Output the (x, y) coordinate of the center of the cell containing the given text.  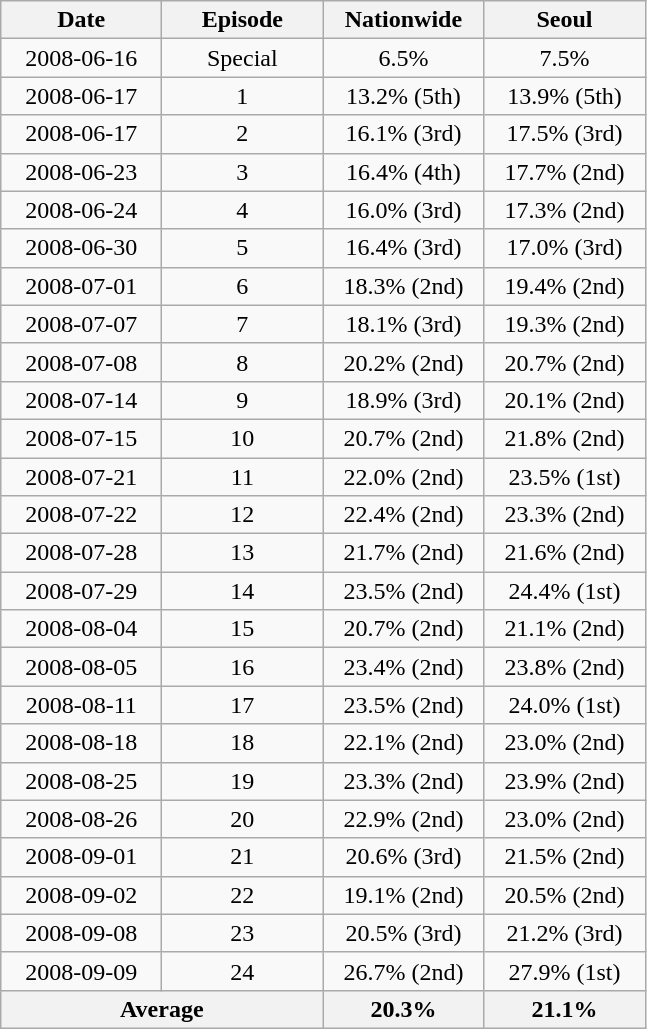
18.3% (2nd) (404, 286)
3 (242, 172)
15 (242, 629)
17.5% (3rd) (564, 134)
2008-08-04 (82, 629)
5 (242, 248)
27.9% (1st) (564, 971)
20.6% (3rd) (404, 857)
2008-07-07 (82, 324)
6 (242, 286)
21.8% (2nd) (564, 438)
2008-07-01 (82, 286)
2008-09-08 (82, 933)
16.4% (4th) (404, 172)
2008-06-24 (82, 210)
2008-06-16 (82, 58)
17.7% (2nd) (564, 172)
Seoul (564, 20)
23.4% (2nd) (404, 667)
21.1% (2nd) (564, 629)
18.9% (3rd) (404, 400)
21.7% (2nd) (404, 553)
2008-08-18 (82, 743)
6.5% (404, 58)
Nationwide (404, 20)
7 (242, 324)
2008-08-11 (82, 705)
21.5% (2nd) (564, 857)
8 (242, 362)
7.5% (564, 58)
4 (242, 210)
23.9% (2nd) (564, 781)
23 (242, 933)
2008-09-01 (82, 857)
20 (242, 819)
19.1% (2nd) (404, 895)
16.0% (3rd) (404, 210)
2008-07-08 (82, 362)
2008-07-29 (82, 591)
2008-09-09 (82, 971)
22.0% (2nd) (404, 477)
13.2% (5th) (404, 96)
18 (242, 743)
20.1% (2nd) (564, 400)
17.0% (3rd) (564, 248)
2 (242, 134)
19 (242, 781)
Special (242, 58)
20.3% (404, 1009)
22 (242, 895)
10 (242, 438)
2008-07-15 (82, 438)
2008-08-25 (82, 781)
22.1% (2nd) (404, 743)
17.3% (2nd) (564, 210)
21 (242, 857)
2008-06-30 (82, 248)
24.0% (1st) (564, 705)
17 (242, 705)
21.2% (3rd) (564, 933)
16 (242, 667)
Episode (242, 20)
22.9% (2nd) (404, 819)
2008-07-14 (82, 400)
22.4% (2nd) (404, 515)
2008-07-22 (82, 515)
9 (242, 400)
24.4% (1st) (564, 591)
2008-07-21 (82, 477)
20.5% (3rd) (404, 933)
16.1% (3rd) (404, 134)
21.6% (2nd) (564, 553)
13 (242, 553)
2008-09-02 (82, 895)
23.8% (2nd) (564, 667)
14 (242, 591)
21.1% (564, 1009)
11 (242, 477)
2008-08-05 (82, 667)
20.2% (2nd) (404, 362)
26.7% (2nd) (404, 971)
2008-06-23 (82, 172)
Average (162, 1009)
13.9% (5th) (564, 96)
19.3% (2nd) (564, 324)
Date (82, 20)
2008-08-26 (82, 819)
2008-07-28 (82, 553)
20.5% (2nd) (564, 895)
23.5% (1st) (564, 477)
12 (242, 515)
1 (242, 96)
16.4% (3rd) (404, 248)
19.4% (2nd) (564, 286)
18.1% (3rd) (404, 324)
24 (242, 971)
